Search for the cell housing the specified text and yield its [x, y] center coordinate. 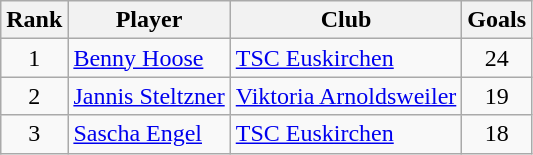
18 [497, 134]
Sascha Engel [149, 134]
Club [346, 20]
3 [34, 134]
Player [149, 20]
Viktoria Arnoldsweiler [346, 96]
Goals [497, 20]
Jannis Steltzner [149, 96]
19 [497, 96]
Benny Hoose [149, 58]
Rank [34, 20]
24 [497, 58]
2 [34, 96]
1 [34, 58]
